From the cell containing the given text, extract its center point as (X, Y) coordinate. 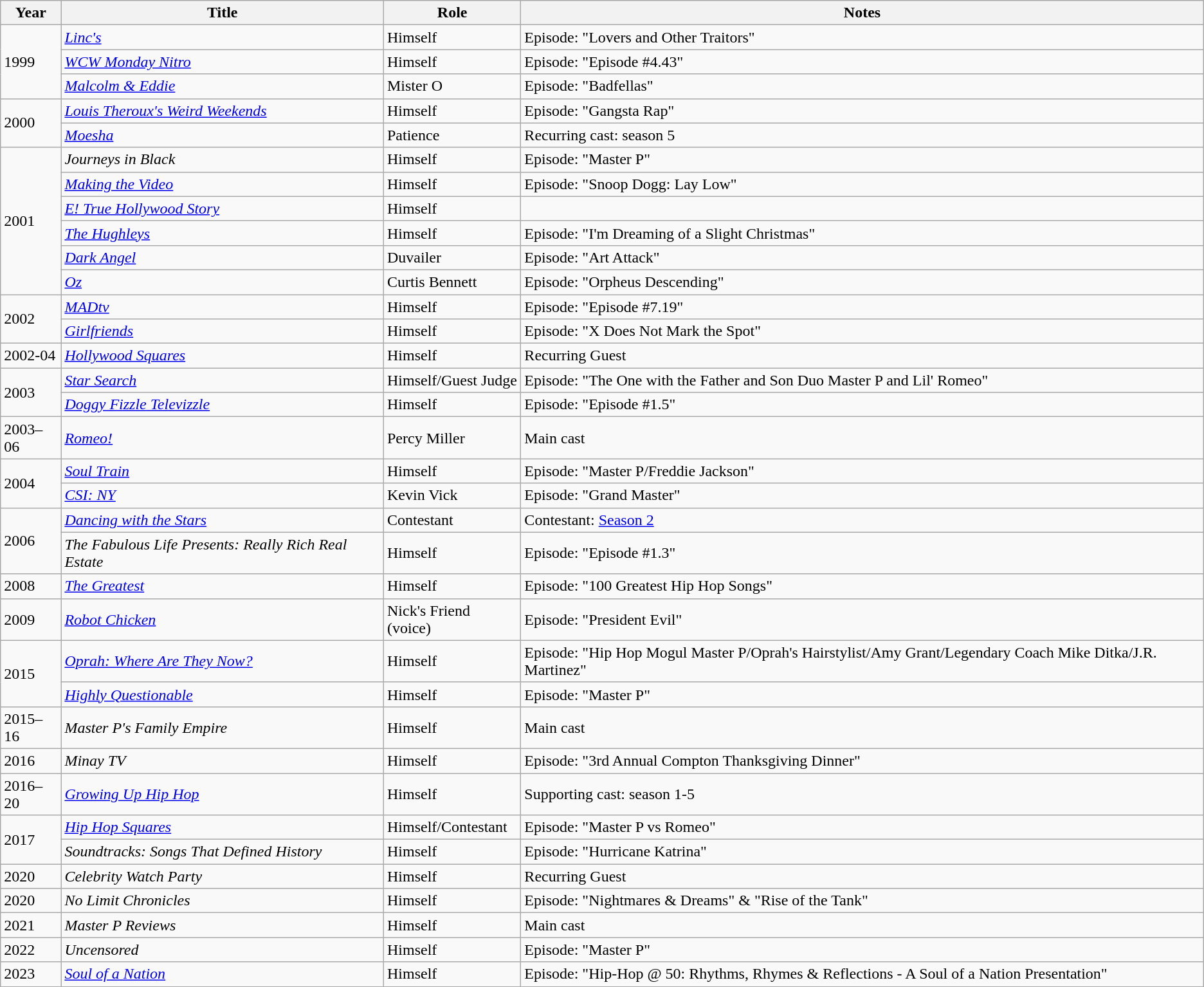
Title (223, 13)
Romeo! (223, 438)
Episode: "Hip Hop Mogul Master P/Oprah's Hairstylist/Amy Grant/Legendary Coach Mike Ditka/J.R. Martinez" (862, 661)
Master P's Family Empire (223, 727)
Supporting cast: season 1-5 (862, 794)
Episode: "100 Greatest Hip Hop Songs" (862, 586)
Episode: "Hurricane Katrina" (862, 852)
2023 (31, 974)
E! True Hollywood Story (223, 208)
Episode: "Episode #1.3" (862, 553)
2021 (31, 925)
Episode: "Orpheus Descending" (862, 282)
Episode: "Hip-Hop @ 50: Rhythms, Rhymes & Reflections - A Soul of a Nation Presentation" (862, 974)
Hollywood Squares (223, 356)
Episode: "Episode #4.43" (862, 62)
Oprah: Where Are They Now? (223, 661)
2000 (31, 123)
Episode: "Master P/Freddie Jackson" (862, 471)
2016–20 (31, 794)
Episode: "Snoop Dogg: Lay Low" (862, 184)
1999 (31, 62)
CSI: NY (223, 495)
Role (452, 13)
Patience (452, 135)
Highly Questionable (223, 694)
Episode: "I'm Dreaming of a Slight Christmas" (862, 233)
Louis Theroux's Weird Weekends (223, 111)
Kevin Vick (452, 495)
2004 (31, 483)
Dark Angel (223, 257)
2016 (31, 761)
Robot Chicken (223, 619)
The Fabulous Life Presents: Really Rich Real Estate (223, 553)
Episode: "Art Attack" (862, 257)
2003 (31, 392)
2006 (31, 540)
Dancing with the Stars (223, 520)
Episode: "Master P vs Romeo" (862, 827)
Episode: "Episode #1.5" (862, 405)
Hip Hop Squares (223, 827)
Episode: "President Evil" (862, 619)
Duvailer (452, 257)
Uncensored (223, 950)
Episode: "X Does Not Mark the Spot" (862, 331)
Making the Video (223, 184)
Journeys in Black (223, 160)
Doggy Fizzle Televizzle (223, 405)
Star Search (223, 380)
Episode: "Lovers and Other Traitors" (862, 37)
Episode: "Grand Master" (862, 495)
Soul of a Nation (223, 974)
Contestant (452, 520)
Moesha (223, 135)
Himself/Contestant (452, 827)
The Greatest (223, 586)
WCW Monday Nitro (223, 62)
Percy Miller (452, 438)
Oz (223, 282)
2015 (31, 673)
Curtis Bennett (452, 282)
Malcolm & Eddie (223, 86)
Episode: "Badfellas" (862, 86)
Linc's (223, 37)
Soundtracks: Songs That Defined History (223, 852)
Episode: "Gangsta Rap" (862, 111)
Soul Train (223, 471)
The Hughleys (223, 233)
Episode: "The One with the Father and Son Duo Master P and Lil' Romeo" (862, 380)
2002 (31, 319)
2015–16 (31, 727)
Episode: "Episode #7.19" (862, 307)
Nick's Friend (voice) (452, 619)
2002-04 (31, 356)
2003–06 (31, 438)
Episode: "Nightmares & Dreams" & "Rise of the Tank" (862, 901)
2022 (31, 950)
2017 (31, 840)
Master P Reviews (223, 925)
Year (31, 13)
Girlfriends (223, 331)
MADtv (223, 307)
2009 (31, 619)
Notes (862, 13)
Himself/Guest Judge (452, 380)
Celebrity Watch Party (223, 876)
Mister O (452, 86)
2001 (31, 221)
Episode: "3rd Annual Compton Thanksgiving Dinner" (862, 761)
Contestant: Season 2 (862, 520)
No Limit Chronicles (223, 901)
Minay TV (223, 761)
Growing Up Hip Hop (223, 794)
2008 (31, 586)
Recurring cast: season 5 (862, 135)
